Find where the given text appears and provide that cell's center as (X, Y) coordinate. 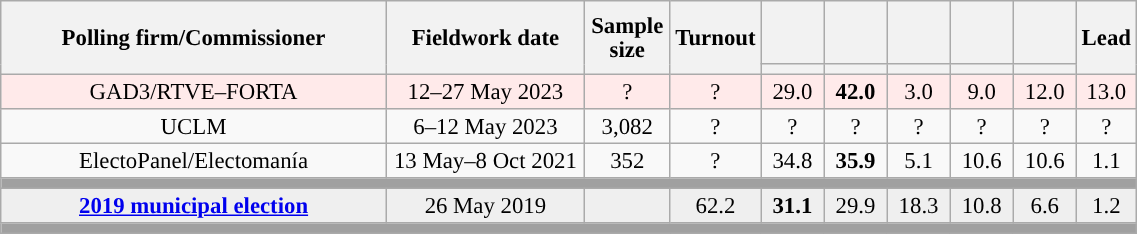
29.0 (792, 92)
42.0 (856, 92)
9.0 (982, 92)
18.3 (918, 206)
Fieldwork date (485, 38)
10.8 (982, 206)
62.2 (716, 206)
352 (627, 162)
Sample size (627, 38)
3.0 (918, 92)
12.0 (1044, 92)
1.1 (1106, 162)
26 May 2019 (485, 206)
ElectoPanel/Electomanía (194, 162)
6.6 (1044, 206)
1.2 (1106, 206)
5.1 (918, 162)
UCLM (194, 126)
31.1 (792, 206)
6–12 May 2023 (485, 126)
2019 municipal election (194, 206)
12–27 May 2023 (485, 92)
GAD3/RTVE–FORTA (194, 92)
3,082 (627, 126)
Polling firm/Commissioner (194, 38)
35.9 (856, 162)
13 May–8 Oct 2021 (485, 162)
34.8 (792, 162)
13.0 (1106, 92)
Turnout (716, 38)
Lead (1106, 38)
29.9 (856, 206)
